Scan for the cell matching the given text and deliver its [x, y] coordinate at center. 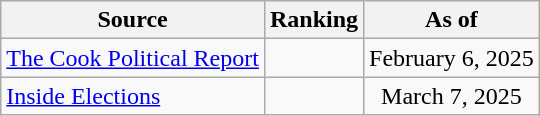
February 6, 2025 [452, 58]
Source [133, 20]
The Cook Political Report [133, 58]
March 7, 2025 [452, 96]
Ranking [314, 20]
Inside Elections [133, 96]
As of [452, 20]
